Find where the given text appears and provide that cell's center as [X, Y] coordinate. 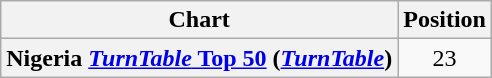
Chart [200, 20]
Nigeria TurnTable Top 50 (TurnTable) [200, 58]
23 [445, 58]
Position [445, 20]
